Capture the cell that displays the provided text and extract its (X, Y) central coordinate. 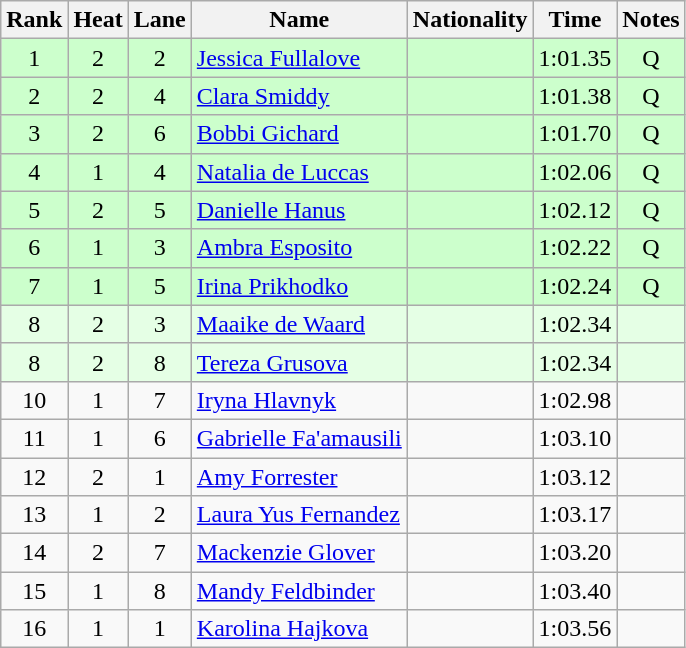
Time (575, 20)
Name (299, 20)
Amy Forrester (299, 477)
1:01.35 (575, 58)
1:03.17 (575, 515)
14 (34, 553)
Ambra Esposito (299, 248)
1:02.98 (575, 400)
Clara Smiddy (299, 96)
Mandy Feldbinder (299, 591)
Jessica Fullalove (299, 58)
1:03.10 (575, 438)
Irina Prikhodko (299, 286)
Maaike de Waard (299, 324)
Lane (160, 20)
Tereza Grusova (299, 362)
Bobbi Gichard (299, 134)
Nationality (470, 20)
1:02.12 (575, 210)
1:03.12 (575, 477)
12 (34, 477)
Iryna Hlavnyk (299, 400)
1:03.20 (575, 553)
1:03.56 (575, 629)
10 (34, 400)
1:02.22 (575, 248)
11 (34, 438)
Heat (98, 20)
13 (34, 515)
15 (34, 591)
Notes (651, 20)
Laura Yus Fernandez (299, 515)
1:03.40 (575, 591)
1:02.24 (575, 286)
Karolina Hajkova (299, 629)
1:01.38 (575, 96)
1:01.70 (575, 134)
Danielle Hanus (299, 210)
Mackenzie Glover (299, 553)
Natalia de Luccas (299, 172)
Rank (34, 20)
1:02.06 (575, 172)
Gabrielle Fa'amausili (299, 438)
16 (34, 629)
